Return the (X, Y) coordinate for the center point of the cell that contains the specified text.  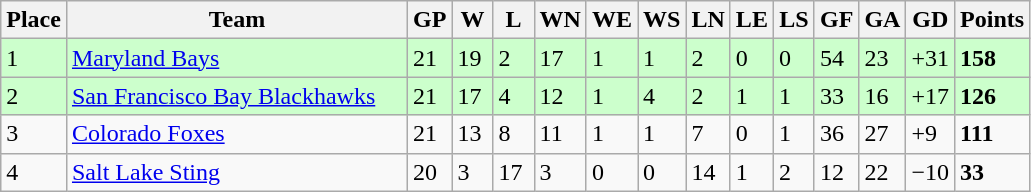
16 (882, 96)
GP (430, 20)
7 (708, 134)
LE (752, 20)
14 (708, 172)
WS (662, 20)
Place (34, 20)
22 (882, 172)
54 (836, 58)
L (514, 20)
Points (992, 20)
Colorado Foxes (236, 134)
+17 (930, 96)
11 (560, 134)
Team (236, 20)
126 (992, 96)
WN (560, 20)
W (472, 20)
+31 (930, 58)
+9 (930, 134)
8 (514, 134)
GF (836, 20)
GA (882, 20)
36 (836, 134)
158 (992, 58)
San Francisco Bay Blackhawks (236, 96)
−10 (930, 172)
13 (472, 134)
GD (930, 20)
LS (794, 20)
Maryland Bays (236, 58)
27 (882, 134)
20 (430, 172)
111 (992, 134)
LN (708, 20)
Salt Lake Sting (236, 172)
WE (612, 20)
23 (882, 58)
19 (472, 58)
